From the cell containing the given text, extract its center point as [X, Y] coordinate. 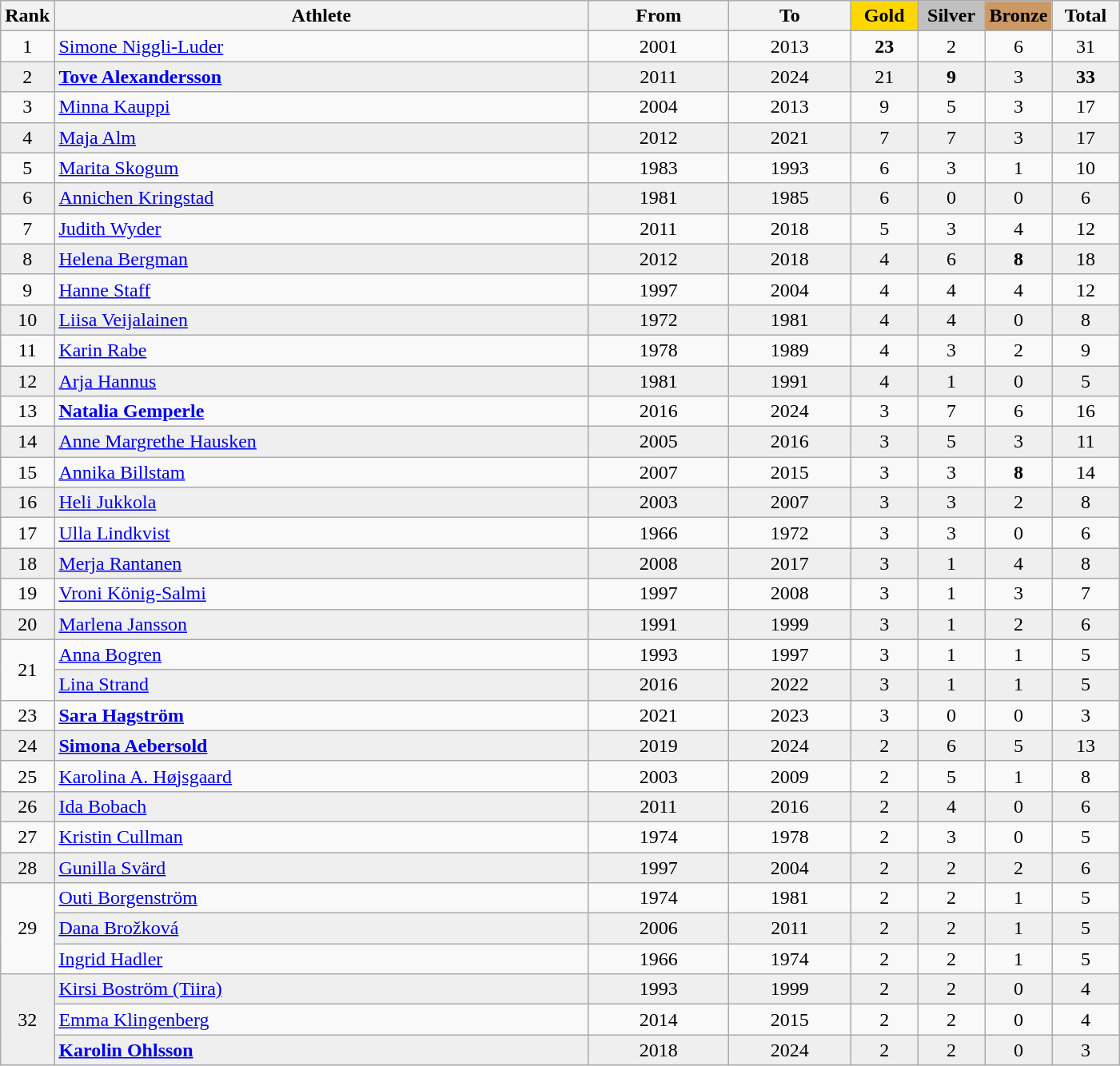
Gunilla Svärd [321, 867]
Athlete [321, 16]
Ulla Lindkvist [321, 533]
Bronze [1018, 16]
Natalia Gemperle [321, 412]
Hanne Staff [321, 289]
1989 [790, 350]
Sara Hagström [321, 715]
2006 [659, 929]
Karolin Ohlsson [321, 1050]
From [659, 16]
Judith Wyder [321, 229]
Karolina A. Højsgaard [321, 776]
Helena Bergman [321, 259]
Dana Brožková [321, 929]
2009 [790, 776]
Lina Strand [321, 685]
2023 [790, 715]
Heli Jukkola [321, 503]
To [790, 16]
Outi Borgenström [321, 898]
19 [27, 594]
Annika Billstam [321, 472]
33 [1086, 77]
Anna Bogren [321, 654]
26 [27, 806]
Minna Kauppi [321, 107]
Simona Aebersold [321, 746]
Kristin Cullman [321, 837]
Karin Rabe [321, 350]
Merja Rantanen [321, 563]
Tove Alexandersson [321, 77]
Marlena Jansson [321, 624]
24 [27, 746]
2014 [659, 1020]
28 [27, 867]
Silver [951, 16]
Marita Skogum [321, 168]
Rank [27, 16]
2019 [659, 746]
Ida Bobach [321, 806]
31 [1086, 46]
Gold [884, 16]
Ingrid Hadler [321, 959]
Annichen Kringstad [321, 198]
20 [27, 624]
2001 [659, 46]
2017 [790, 563]
32 [27, 1020]
Anne Margrethe Hausken [321, 442]
Emma Klingenberg [321, 1020]
Vroni König-Salmi [321, 594]
25 [27, 776]
Maja Alm [321, 137]
2022 [790, 685]
Liisa Veijalainen [321, 320]
Kirsi Boström (Tiira) [321, 989]
2005 [659, 442]
Total [1086, 16]
27 [27, 837]
29 [27, 929]
Simone Niggli-Luder [321, 46]
1983 [659, 168]
1985 [790, 198]
15 [27, 472]
Arja Hannus [321, 381]
